Find where the given text appears and provide that cell's center as (x, y) coordinate. 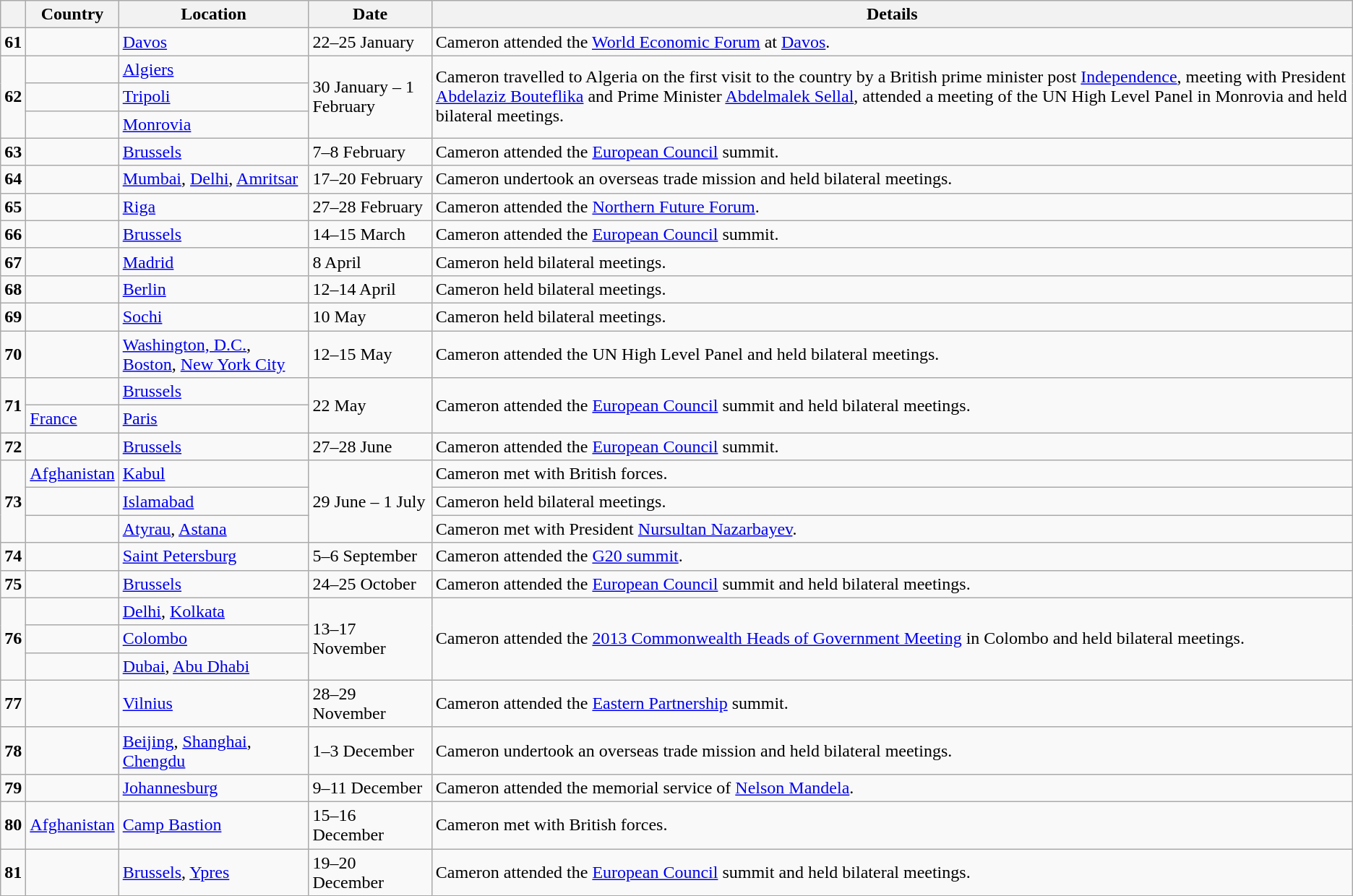
Cameron attended the UN High Level Panel and held bilateral meetings. (892, 354)
Country (72, 14)
Cameron met with President Nursultan Nazarbayev. (892, 529)
17–20 February (370, 179)
61 (13, 42)
Riga (214, 207)
Monrovia (214, 124)
12–15 May (370, 354)
Camp Bastion (214, 825)
71 (13, 405)
29 June – 1 July (370, 501)
75 (13, 584)
Colombo (214, 639)
7–8 February (370, 152)
19–20 December (370, 871)
Delhi, Kolkata (214, 611)
Cameron attended the World Economic Forum at Davos. (892, 42)
73 (13, 501)
Dubai, Abu Dhabi (214, 666)
Paris (214, 419)
76 (13, 639)
Cameron attended the 2013 Commonwealth Heads of Government Meeting in Colombo and held bilateral meetings. (892, 639)
Cameron attended the G20 summit. (892, 556)
65 (13, 207)
9–11 December (370, 788)
81 (13, 871)
5–6 September (370, 556)
27–28 February (370, 207)
12–14 April (370, 289)
Johannesburg (214, 788)
67 (13, 262)
Beijing, Shanghai, Chengdu (214, 750)
27–28 June (370, 447)
Saint Petersburg (214, 556)
Sochi (214, 316)
Algiers (214, 69)
8 April (370, 262)
15–16 December (370, 825)
24–25 October (370, 584)
28–29 November (370, 704)
66 (13, 234)
Washington, D.C., Boston, New York City (214, 354)
10 May (370, 316)
69 (13, 316)
72 (13, 447)
Brussels, Ypres (214, 871)
Cameron attended the Northern Future Forum. (892, 207)
74 (13, 556)
Cameron attended the Eastern Partnership summit. (892, 704)
13–17 November (370, 639)
1–3 December (370, 750)
Details (892, 14)
78 (13, 750)
Location (214, 14)
Davos (214, 42)
63 (13, 152)
Tripoli (214, 97)
30 January – 1 February (370, 97)
79 (13, 788)
22 May (370, 405)
Mumbai, Delhi, Amritsar (214, 179)
Date (370, 14)
France (72, 419)
68 (13, 289)
77 (13, 704)
80 (13, 825)
Berlin (214, 289)
Vilnius (214, 704)
Cameron attended the memorial service of Nelson Mandela. (892, 788)
62 (13, 97)
Madrid (214, 262)
70 (13, 354)
Kabul (214, 474)
Atyrau, Astana (214, 529)
22–25 January (370, 42)
Islamabad (214, 501)
64 (13, 179)
14–15 March (370, 234)
